Return [x, y] of the center of cell containing provided text 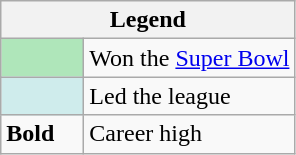
Led the league [190, 96]
Won the Super Bowl [190, 58]
Legend [148, 20]
Bold [42, 134]
Career high [190, 134]
